Determine the [x, y] coordinate at the center of the cell enclosing the given text.  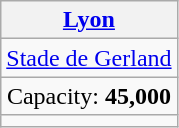
Stade de Gerland [89, 58]
Lyon [89, 20]
Capacity: 45,000 [89, 96]
